Provide the [X, Y] coordinate of the cell's center where the given text is located.  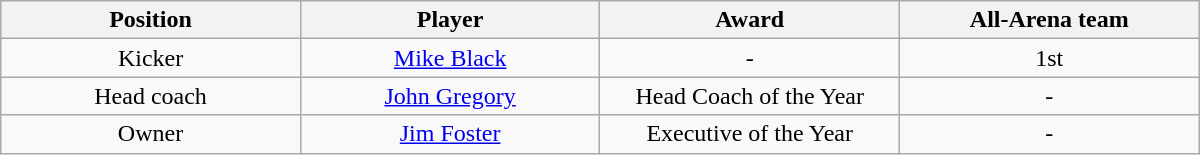
Executive of the Year [750, 134]
Player [450, 20]
Kicker [151, 58]
Award [750, 20]
1st [1049, 58]
Head coach [151, 96]
Owner [151, 134]
Mike Black [450, 58]
Jim Foster [450, 134]
Position [151, 20]
John Gregory [450, 96]
Head Coach of the Year [750, 96]
All-Arena team [1049, 20]
